Search for the cell housing the specified text and yield its [X, Y] center coordinate. 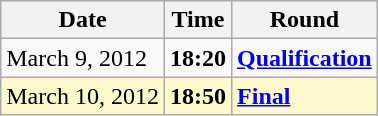
Round [305, 20]
18:50 [198, 96]
Final [305, 96]
Date [83, 20]
Qualification [305, 58]
March 9, 2012 [83, 58]
18:20 [198, 58]
March 10, 2012 [83, 96]
Time [198, 20]
